Output the [X, Y] coordinate of the center of the cell containing the given text.  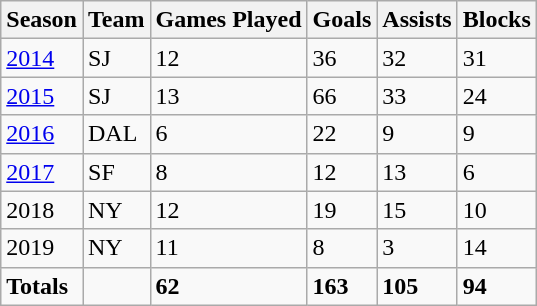
Games Played [228, 20]
14 [496, 248]
31 [496, 58]
62 [228, 286]
33 [417, 96]
3 [417, 248]
2017 [42, 172]
32 [417, 58]
24 [496, 96]
DAL [116, 134]
2016 [42, 134]
Totals [42, 286]
2014 [42, 58]
94 [496, 286]
66 [342, 96]
Season [42, 20]
2019 [42, 248]
163 [342, 286]
2018 [42, 210]
11 [228, 248]
SF [116, 172]
Assists [417, 20]
Team [116, 20]
19 [342, 210]
15 [417, 210]
2015 [42, 96]
22 [342, 134]
Blocks [496, 20]
105 [417, 286]
Goals [342, 20]
36 [342, 58]
10 [496, 210]
